Provide the [x, y] coordinate of the cell's center where the given text is located.  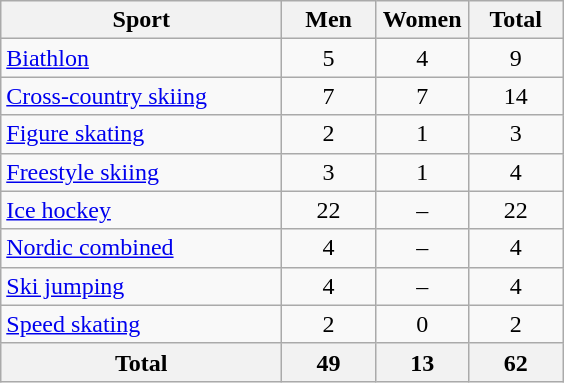
Men [329, 20]
Freestyle skiing [142, 172]
0 [422, 324]
Cross-country skiing [142, 96]
Ice hockey [142, 210]
Women [422, 20]
62 [516, 362]
9 [516, 58]
Biathlon [142, 58]
Sport [142, 20]
Figure skating [142, 134]
49 [329, 362]
13 [422, 362]
Ski jumping [142, 286]
5 [329, 58]
Nordic combined [142, 248]
14 [516, 96]
Speed skating [142, 324]
